Return (X, Y) of the center of cell containing provided text 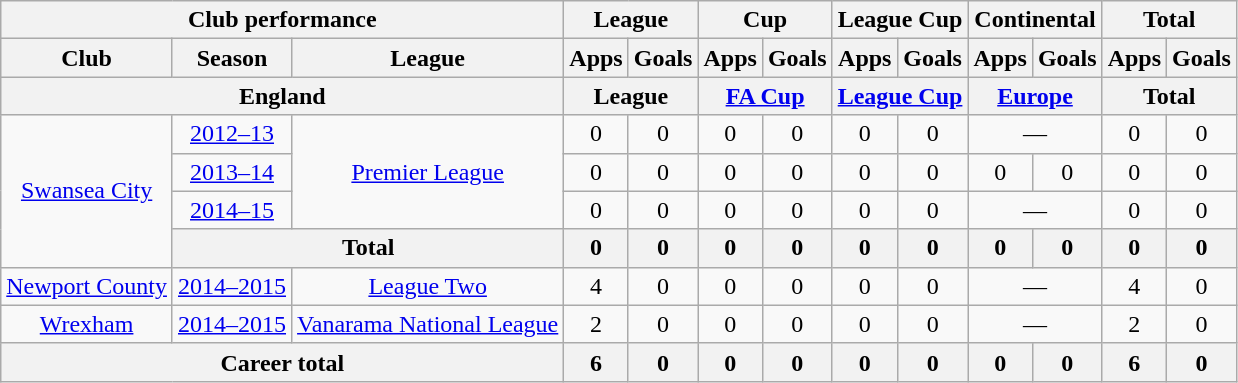
2012–13 (232, 134)
Newport County (87, 286)
Continental (1035, 20)
Club (87, 58)
FA Cup (765, 96)
Vanarama National League (428, 324)
Europe (1035, 96)
Swansea City (87, 191)
England (282, 96)
2013–14 (232, 172)
Cup (765, 20)
Career total (282, 362)
Premier League (428, 172)
Season (232, 58)
Club performance (282, 20)
2014–15 (232, 210)
League Two (428, 286)
Wrexham (87, 324)
